Output the (x, y) coordinate of the center of the cell containing the given text.  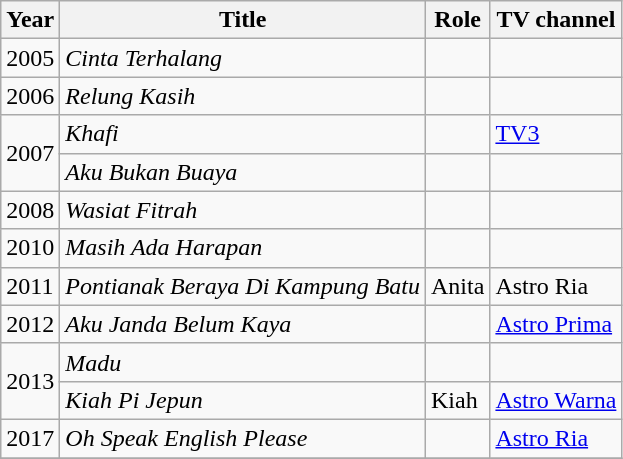
Year (30, 20)
2005 (30, 58)
Role (458, 20)
2013 (30, 381)
Aku Bukan Buaya (243, 172)
2006 (30, 96)
2017 (30, 438)
Khafi (243, 134)
Pontianak Beraya Di Kampung Batu (243, 286)
Relung Kasih (243, 96)
Wasiat Fitrah (243, 210)
Aku Janda Belum Kaya (243, 324)
Kiah (458, 400)
Astro Warna (556, 400)
TV3 (556, 134)
Cinta Terhalang (243, 58)
2010 (30, 248)
TV channel (556, 20)
Masih Ada Harapan (243, 248)
2011 (30, 286)
2007 (30, 153)
Oh Speak English Please (243, 438)
2008 (30, 210)
Madu (243, 362)
Title (243, 20)
Anita (458, 286)
Astro Prima (556, 324)
Kiah Pi Jepun (243, 400)
2012 (30, 324)
